For the text-containing cell, return its midpoint in (X, Y) coordinate format. 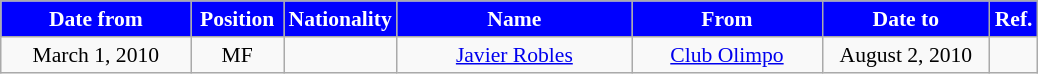
From (727, 19)
Javier Robles (514, 55)
Ref. (1014, 19)
Position (238, 19)
Name (514, 19)
Date from (96, 19)
August 2, 2010 (906, 55)
Date to (906, 19)
Club Olimpo (727, 55)
March 1, 2010 (96, 55)
MF (238, 55)
Nationality (340, 19)
